Identify which cell holds the provided text, then report its (X, Y) central coordinate. 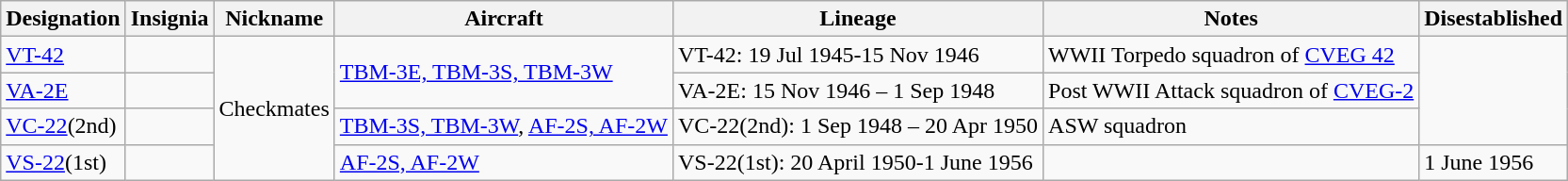
VC-22(2nd): 1 Sep 1948 – 20 Apr 1950 (857, 126)
Notes (1232, 19)
Designation (63, 19)
VS-22(1st): 20 April 1950-1 June 1956 (857, 162)
VS-22(1st) (63, 162)
Nickname (274, 19)
WWII Torpedo squadron of CVEG 42 (1232, 55)
VA-2E (63, 90)
Insignia (170, 19)
VT-42: 19 Jul 1945-15 Nov 1946 (857, 55)
Aircraft (503, 19)
Checkmates (274, 108)
1 June 1956 (1494, 162)
ASW squadron (1232, 126)
AF-2S, AF-2W (503, 162)
Lineage (857, 19)
VC-22(2nd) (63, 126)
VT-42 (63, 55)
VA-2E: 15 Nov 1946 – 1 Sep 1948 (857, 90)
Disestablished (1494, 19)
Post WWII Attack squadron of CVEG-2 (1232, 90)
TBM-3S, TBM-3W, AF-2S, AF-2W (503, 126)
TBM-3E, TBM-3S, TBM-3W (503, 73)
